Return the [x, y] coordinate for the center point of the cell that contains the specified text.  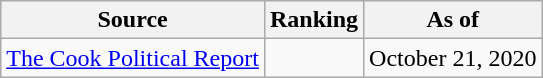
As of [453, 20]
Ranking [314, 20]
The Cook Political Report [133, 58]
October 21, 2020 [453, 58]
Source [133, 20]
